Provide the (X, Y) coordinate of the cell's center where the given text is located.  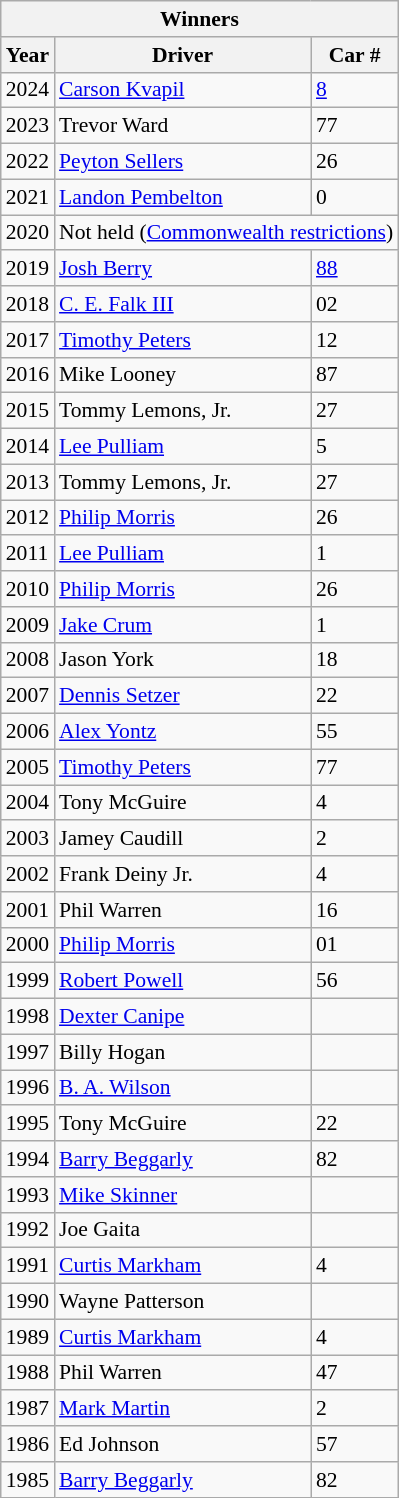
87 (354, 375)
Jake Crum (182, 625)
1996 (28, 1088)
2015 (28, 411)
Peyton Sellers (182, 162)
Car # (354, 55)
2011 (28, 554)
2017 (28, 340)
2004 (28, 803)
16 (354, 910)
Year (28, 55)
2006 (28, 732)
2023 (28, 126)
1995 (28, 1124)
Landon Pembelton (182, 197)
1987 (28, 1409)
1991 (28, 1266)
01 (354, 945)
Trevor Ward (182, 126)
2008 (28, 660)
Mark Martin (182, 1409)
Alex Yontz (182, 732)
Mike Looney (182, 375)
2022 (28, 162)
Billy Hogan (182, 1052)
56 (354, 981)
8 (354, 90)
1997 (28, 1052)
02 (354, 304)
2019 (28, 269)
2000 (28, 945)
Jason York (182, 660)
88 (354, 269)
2003 (28, 839)
12 (354, 340)
Frank Deiny Jr. (182, 874)
1986 (28, 1444)
Josh Berry (182, 269)
2001 (28, 910)
1994 (28, 1159)
1992 (28, 1230)
Driver (182, 55)
1985 (28, 1480)
18 (354, 660)
Robert Powell (182, 981)
47 (354, 1373)
Mike Skinner (182, 1195)
2021 (28, 197)
Wayne Patterson (182, 1302)
C. E. Falk III (182, 304)
2002 (28, 874)
2020 (28, 233)
1989 (28, 1337)
Carson Kvapil (182, 90)
1998 (28, 1017)
2014 (28, 447)
2018 (28, 304)
Dexter Canipe (182, 1017)
B. A. Wilson (182, 1088)
1999 (28, 981)
2024 (28, 90)
2012 (28, 518)
55 (354, 732)
Dennis Setzer (182, 696)
2005 (28, 767)
2016 (28, 375)
1993 (28, 1195)
0 (354, 197)
5 (354, 447)
Jamey Caudill (182, 839)
1990 (28, 1302)
Joe Gaita (182, 1230)
2009 (28, 625)
1988 (28, 1373)
57 (354, 1444)
2010 (28, 589)
Not held (Commonwealth restrictions) (226, 233)
2007 (28, 696)
2013 (28, 482)
Winners (200, 19)
Ed Johnson (182, 1444)
